Find where the given text appears and provide that cell's center as [x, y] coordinate. 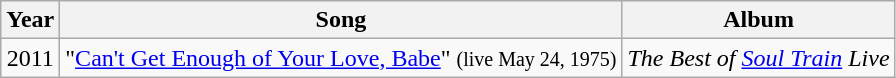
The Best of Soul Train Live [758, 58]
"Can't Get Enough of Your Love, Babe" (live May 24, 1975) [341, 58]
Album [758, 20]
2011 [30, 58]
Song [341, 20]
Year [30, 20]
